Capture the cell that displays the provided text and extract its [X, Y] central coordinate. 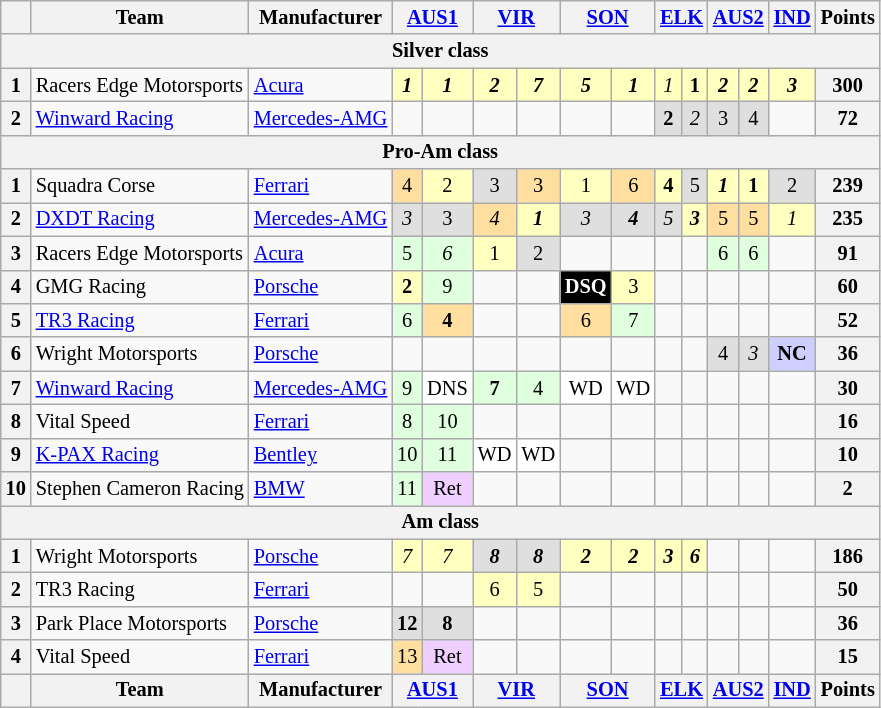
50 [848, 589]
15 [848, 657]
NC [792, 354]
91 [848, 253]
186 [848, 556]
Park Place Motorsports [140, 623]
Silver class [440, 51]
DXDT Racing [140, 219]
Am class [440, 522]
DNS [447, 388]
Squadra Corse [140, 186]
Stephen Cameron Racing [140, 489]
BMW [320, 489]
Bentley [320, 455]
52 [848, 320]
16 [848, 421]
GMG Racing [140, 287]
12 [407, 623]
DSQ [586, 287]
239 [848, 186]
30 [848, 388]
60 [848, 287]
72 [848, 118]
13 [407, 657]
235 [848, 219]
Pro-Am class [440, 152]
300 [848, 85]
K-PAX Racing [140, 455]
